For the text-containing cell, return its midpoint in [X, Y] coordinate format. 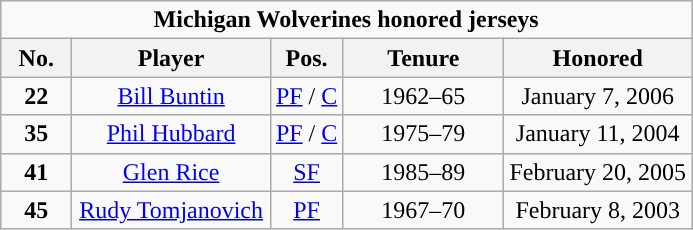
February 20, 2005 [598, 172]
Bill Buntin [172, 96]
February 8, 2003 [598, 210]
Tenure [424, 58]
Honored [598, 58]
Phil Hubbard [172, 134]
Glen Rice [172, 172]
Pos. [306, 58]
SF [306, 172]
January 7, 2006 [598, 96]
1975–79 [424, 134]
41 [36, 172]
1985–89 [424, 172]
45 [36, 210]
Michigan Wolverines honored jerseys [346, 20]
Rudy Tomjanovich [172, 210]
January 11, 2004 [598, 134]
1962–65 [424, 96]
PF [306, 210]
22 [36, 96]
No. [36, 58]
1967–70 [424, 210]
Player [172, 58]
35 [36, 134]
